From the cell containing the given text, extract its center point as [X, Y] coordinate. 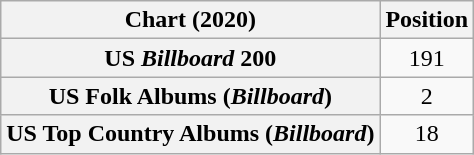
US Top Country Albums (Billboard) [190, 134]
191 [427, 58]
18 [427, 134]
Chart (2020) [190, 20]
Position [427, 20]
US Billboard 200 [190, 58]
2 [427, 96]
US Folk Albums (Billboard) [190, 96]
